Locate the cell with the specified text and output its (x, y) center coordinate. 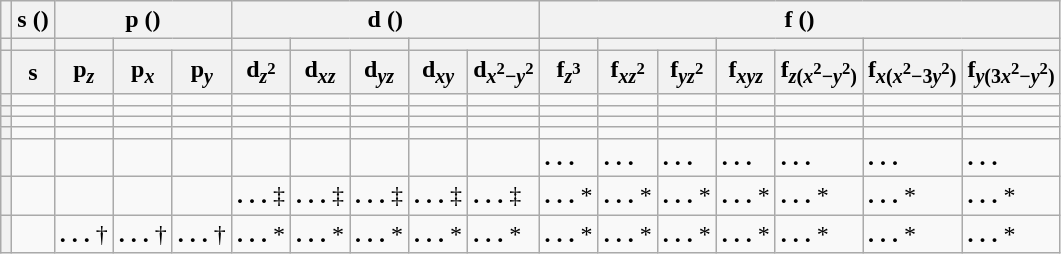
s () (33, 20)
dxz (320, 72)
s (33, 72)
py (202, 72)
dz2 (260, 72)
d () (385, 20)
fz(x2−y2) (818, 72)
dx2−y2 (504, 72)
px (142, 72)
fz3 (568, 72)
fxyz (746, 72)
p () (142, 20)
fx(x2−3y2) (912, 72)
f () (800, 20)
fy(3x2−y2) (1011, 72)
pz (84, 72)
dxy (438, 72)
fyz2 (686, 72)
fxz2 (628, 72)
dyz (380, 72)
